From the cell containing the given text, extract its center point as [X, Y] coordinate. 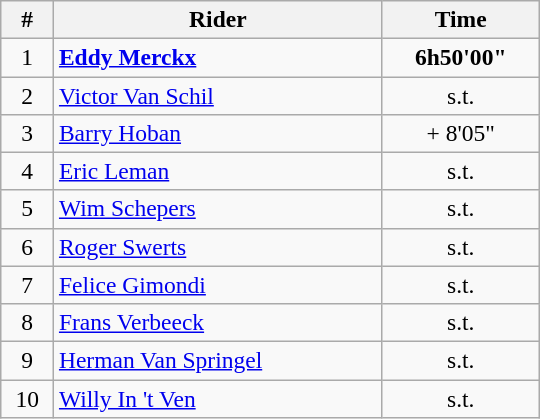
Frans Verbeeck [218, 322]
9 [28, 360]
Willy In 't Ven [218, 398]
Victor Van Schil [218, 95]
1 [28, 57]
7 [28, 285]
6h50'00" [460, 57]
4 [28, 171]
Time [460, 19]
Herman Van Springel [218, 360]
5 [28, 209]
# [28, 19]
6 [28, 247]
2 [28, 95]
Felice Gimondi [218, 285]
Rider [218, 19]
10 [28, 398]
Barry Hoban [218, 133]
3 [28, 133]
8 [28, 322]
+ 8'05" [460, 133]
Eric Leman [218, 171]
Eddy Merckx [218, 57]
Roger Swerts [218, 247]
Wim Schepers [218, 209]
